From the cell containing the given text, extract its center point as (X, Y) coordinate. 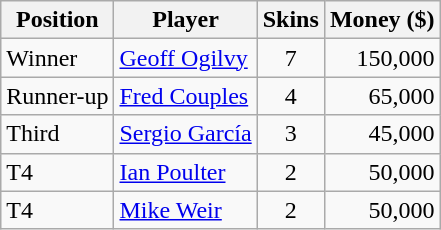
Third (58, 134)
Fred Couples (186, 96)
45,000 (382, 134)
Skins (290, 20)
4 (290, 96)
Geoff Ogilvy (186, 58)
3 (290, 134)
Sergio García (186, 134)
7 (290, 58)
Ian Poulter (186, 172)
65,000 (382, 96)
Player (186, 20)
150,000 (382, 58)
Runner-up (58, 96)
Mike Weir (186, 210)
Position (58, 20)
Winner (58, 58)
Money ($) (382, 20)
